Provide the [x, y] coordinate of the cell's center where the given text is located.  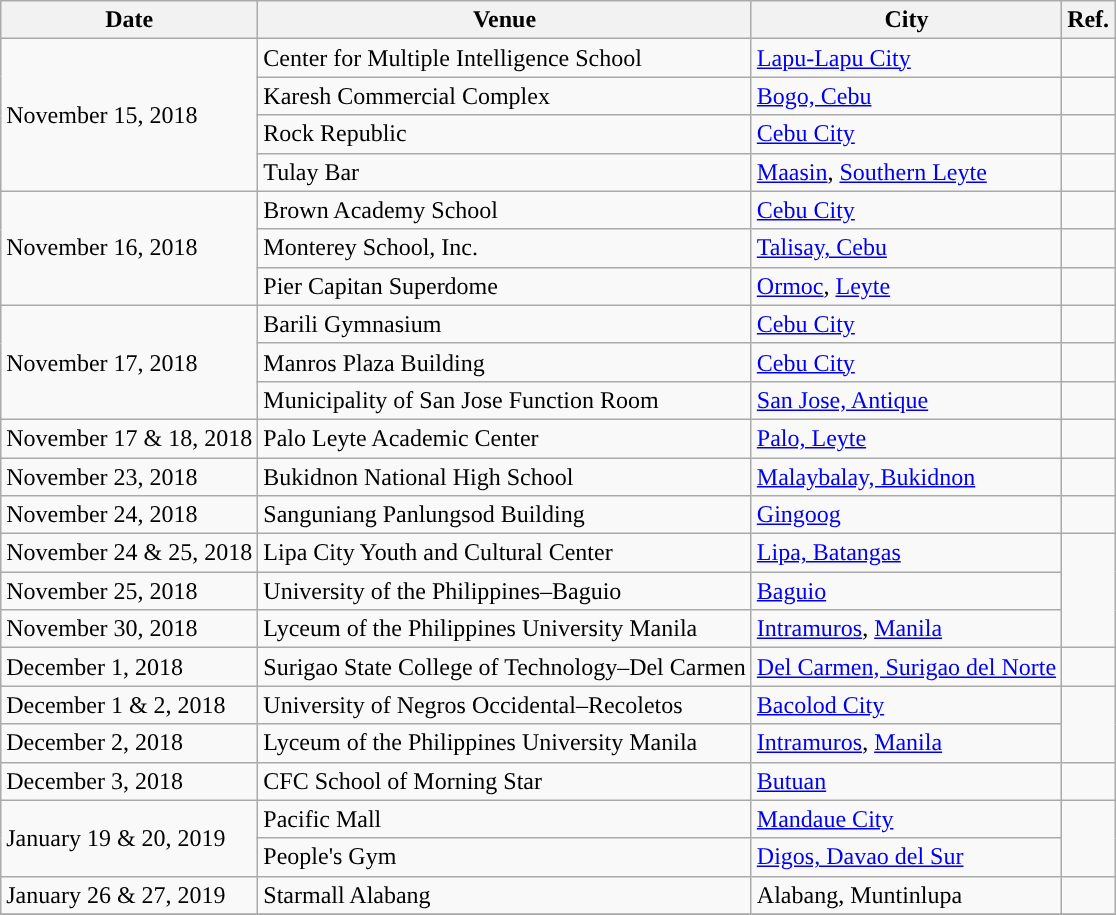
City [906, 20]
Bacolod City [906, 705]
December 3, 2018 [130, 781]
San Jose, Antique [906, 400]
Palo, Leyte [906, 438]
Talisay, Cebu [906, 248]
Palo Leyte Academic Center [505, 438]
January 19 & 20, 2019 [130, 838]
Lipa City Youth and Cultural Center [505, 553]
Pier Capitan Superdome [505, 286]
Gingoog [906, 515]
Alabang, Muntinlupa [906, 895]
Bukidnon National High School [505, 477]
University of Negros Occidental–Recoletos [505, 705]
Mandaue City [906, 819]
November 15, 2018 [130, 115]
November 24, 2018 [130, 515]
November 23, 2018 [130, 477]
Del Carmen, Surigao del Norte [906, 667]
Rock Republic [505, 134]
Lipa, Batangas [906, 553]
Center for Multiple Intelligence School [505, 58]
Digos, Davao del Sur [906, 857]
Malaybalay, Bukidnon [906, 477]
Surigao State College of Technology–Del Carmen [505, 667]
November 25, 2018 [130, 591]
Municipality of San Jose Function Room [505, 400]
November 24 & 25, 2018 [130, 553]
November 30, 2018 [130, 629]
January 26 & 27, 2019 [130, 895]
Monterey School, Inc. [505, 248]
Maasin, Southern Leyte [906, 172]
December 1 & 2, 2018 [130, 705]
Brown Academy School [505, 210]
Baguio [906, 591]
December 2, 2018 [130, 743]
Bogo, Cebu [906, 96]
November 17 & 18, 2018 [130, 438]
Sanguniang Panlungsod Building [505, 515]
Ref. [1088, 20]
Venue [505, 20]
People's Gym [505, 857]
Ormoc, Leyte [906, 286]
Tulay Bar [505, 172]
CFC School of Morning Star [505, 781]
Pacific Mall [505, 819]
Lapu-Lapu City [906, 58]
Karesh Commercial Complex [505, 96]
Starmall Alabang [505, 895]
Barili Gymnasium [505, 324]
December 1, 2018 [130, 667]
November 17, 2018 [130, 362]
University of the Philippines–Baguio [505, 591]
Butuan [906, 781]
Date [130, 20]
Manros Plaza Building [505, 362]
November 16, 2018 [130, 248]
